Identify which cell holds the provided text, then report its [x, y] central coordinate. 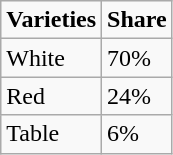
Varieties [52, 20]
24% [138, 96]
70% [138, 58]
Share [138, 20]
Red [52, 96]
6% [138, 134]
White [52, 58]
Table [52, 134]
